Scan for the cell matching the given text and deliver its [x, y] coordinate at center. 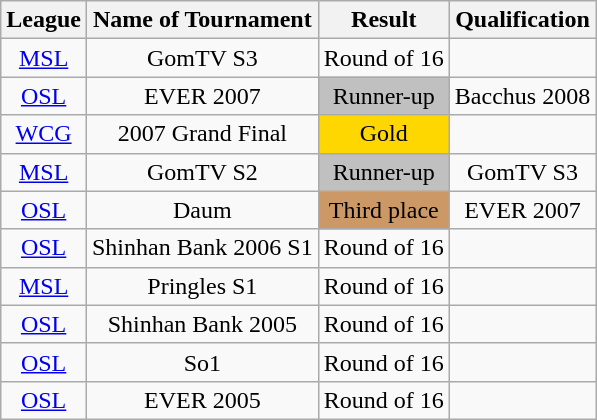
2007 Grand Final [202, 134]
Pringles S1 [202, 286]
So1 [202, 362]
League [44, 20]
Shinhan Bank 2005 [202, 324]
Qualification [522, 20]
WCG [44, 134]
GomTV S2 [202, 172]
Gold [384, 134]
Daum [202, 210]
EVER 2005 [202, 400]
Result [384, 20]
Third place [384, 210]
Bacchus 2008 [522, 96]
Shinhan Bank 2006 S1 [202, 248]
Name of Tournament [202, 20]
